From the cell containing the given text, extract its center point as (x, y) coordinate. 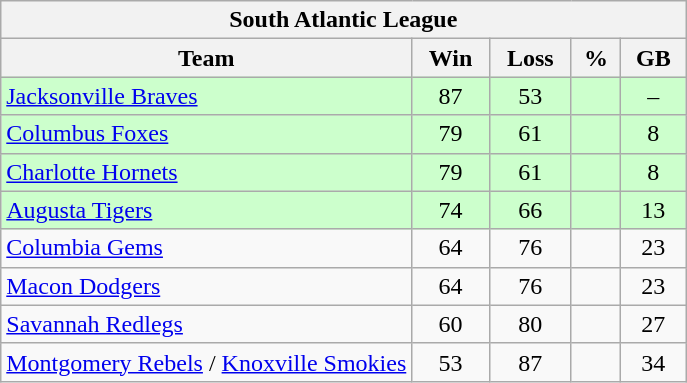
Loss (530, 58)
% (596, 58)
Win (451, 58)
South Atlantic League (344, 20)
Columbus Foxes (206, 134)
– (654, 96)
GB (654, 58)
Team (206, 58)
74 (451, 210)
Macon Dodgers (206, 286)
27 (654, 324)
Jacksonville Braves (206, 96)
66 (530, 210)
34 (654, 362)
60 (451, 324)
Montgomery Rebels / Knoxville Smokies (206, 362)
Savannah Redlegs (206, 324)
Columbia Gems (206, 248)
Charlotte Hornets (206, 172)
80 (530, 324)
13 (654, 210)
Augusta Tigers (206, 210)
